Return [x, y] of the center of cell containing provided text 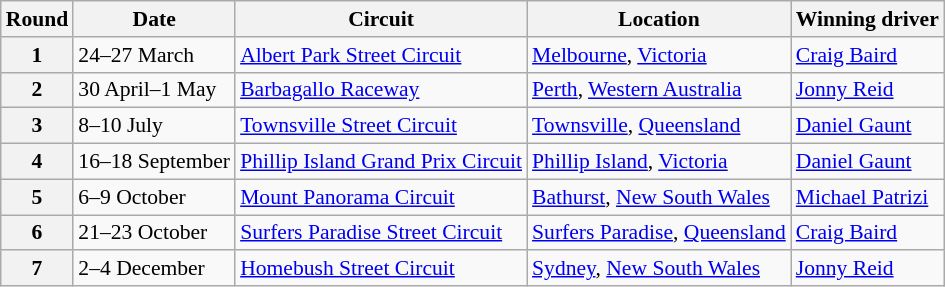
8–10 July [154, 126]
30 April–1 May [154, 90]
Barbagallo Raceway [381, 90]
1 [38, 55]
7 [38, 269]
Homebush Street Circuit [381, 269]
Townsville Street Circuit [381, 126]
3 [38, 126]
Phillip Island Grand Prix Circuit [381, 162]
Albert Park Street Circuit [381, 55]
Michael Patrizi [868, 197]
Sydney, New South Wales [659, 269]
Circuit [381, 19]
Phillip Island, Victoria [659, 162]
2–4 December [154, 269]
Townsville, Queensland [659, 126]
Date [154, 19]
6–9 October [154, 197]
Winning driver [868, 19]
Bathurst, New South Wales [659, 197]
24–27 March [154, 55]
Mount Panorama Circuit [381, 197]
Melbourne, Victoria [659, 55]
Round [38, 19]
Surfers Paradise Street Circuit [381, 233]
Surfers Paradise, Queensland [659, 233]
4 [38, 162]
5 [38, 197]
2 [38, 90]
21–23 October [154, 233]
Perth, Western Australia [659, 90]
16–18 September [154, 162]
Location [659, 19]
6 [38, 233]
